Identify which cell holds the provided text, then report its [x, y] central coordinate. 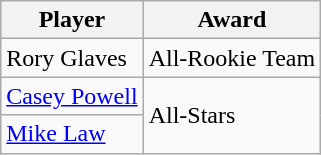
All-Rookie Team [232, 58]
Player [72, 20]
Mike Law [72, 134]
Rory Glaves [72, 58]
Casey Powell [72, 96]
All-Stars [232, 115]
Award [232, 20]
